Capture the cell that displays the provided text and extract its [x, y] central coordinate. 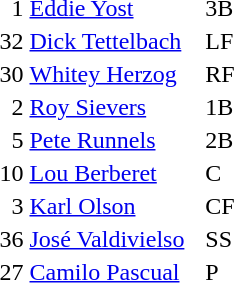
Roy Sievers [114, 107]
José Valdivielso [114, 239]
Karl Olson [114, 206]
Lou Berberet [114, 173]
Pete Runnels [114, 140]
Dick Tettelbach [114, 41]
Whitey Herzog [114, 74]
